For the text-containing cell, return its midpoint in [X, Y] coordinate format. 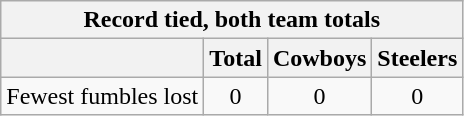
Fewest fumbles lost [102, 96]
Steelers [418, 58]
Total [236, 58]
Cowboys [319, 58]
Record tied, both team totals [232, 20]
